Return [x, y] of the center of cell containing provided text 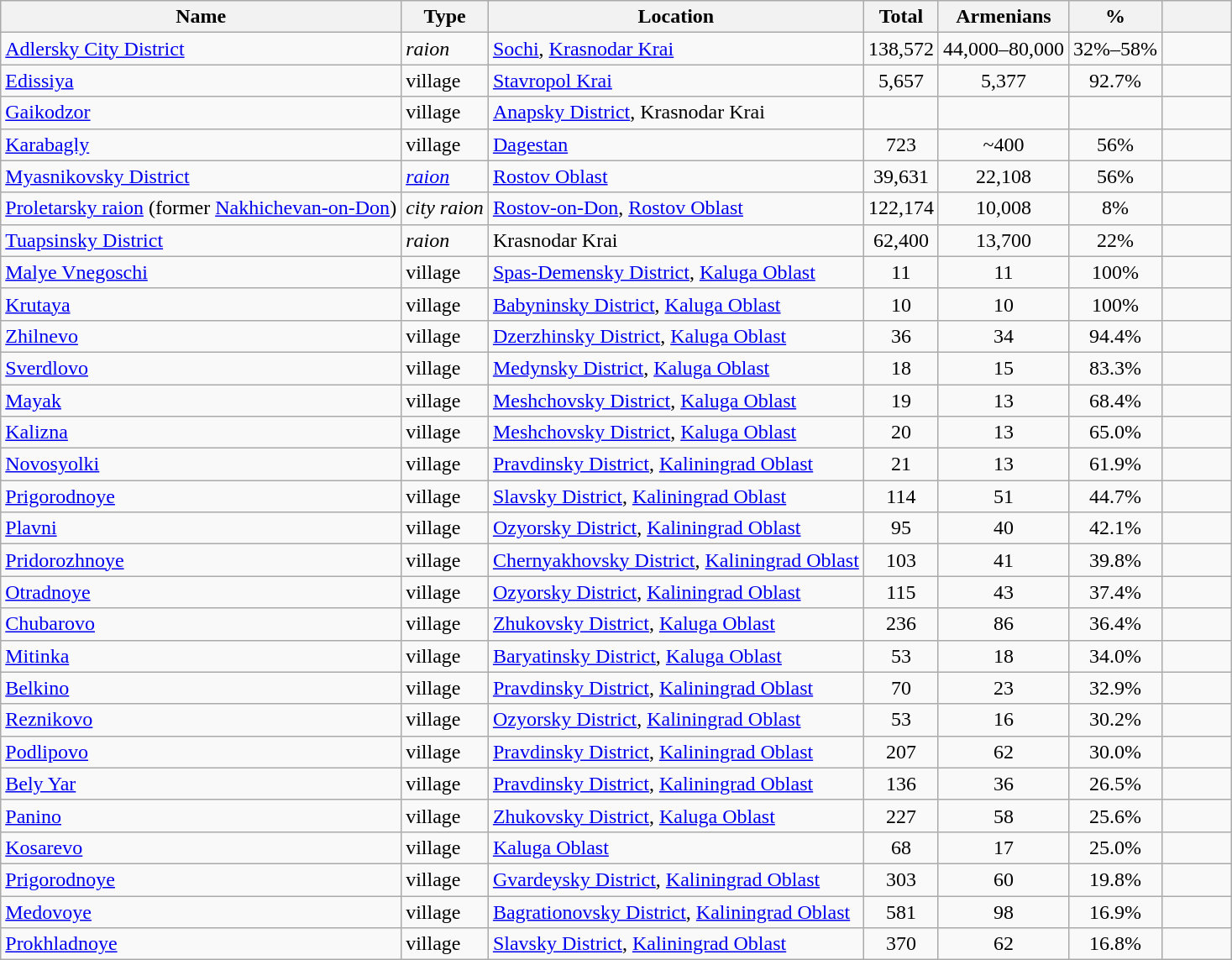
Baryatinsky District, Kaluga Oblast [675, 656]
Proletarsky raion (former Nakhichevan-on-Don) [202, 208]
Krasnodar Krai [675, 240]
60 [1003, 879]
86 [1003, 624]
10,008 [1003, 208]
22% [1115, 240]
34.0% [1115, 656]
236 [900, 624]
Adlersky City District [202, 49]
Spas-Demensky District, Kaluga Oblast [675, 272]
115 [900, 592]
39,631 [900, 176]
30.2% [1115, 720]
Myasnikovsky District [202, 176]
19.8% [1115, 879]
Rostov Oblast [675, 176]
68 [900, 847]
32%–58% [1115, 49]
Mitinka [202, 656]
Mayak [202, 401]
68.4% [1115, 401]
26.5% [1115, 784]
Sochi, Krasnodar Krai [675, 49]
Name [202, 17]
136 [900, 784]
Reznikovo [202, 720]
98 [1003, 911]
61.9% [1115, 464]
32.9% [1115, 688]
Edissiya [202, 81]
Zhilnevo [202, 336]
44,000–80,000 [1003, 49]
303 [900, 879]
8% [1115, 208]
Panino [202, 816]
83.3% [1115, 368]
Kalizna [202, 433]
Sverdlovo [202, 368]
58 [1003, 816]
5,657 [900, 81]
Podlipovo [202, 752]
Armenians [1003, 17]
114 [900, 496]
Chernyakhovsky District, Kaliningrad Oblast [675, 560]
Tuapsinsky District [202, 240]
40 [1003, 528]
36.4% [1115, 624]
17 [1003, 847]
Stavropol Krai [675, 81]
Malye Vnegoschi [202, 272]
103 [900, 560]
Pridorozhnoye [202, 560]
227 [900, 816]
94.4% [1115, 336]
Type [445, 17]
Location [675, 17]
30.0% [1115, 752]
20 [900, 433]
65.0% [1115, 433]
207 [900, 752]
22,108 [1003, 176]
~400 [1003, 144]
Bely Yar [202, 784]
13,700 [1003, 240]
44.7% [1115, 496]
5,377 [1003, 81]
370 [900, 944]
41 [1003, 560]
25.6% [1115, 816]
92.7% [1115, 81]
138,572 [900, 49]
51 [1003, 496]
15 [1003, 368]
723 [900, 144]
581 [900, 911]
Rostov-on-Don, Rostov Oblast [675, 208]
25.0% [1115, 847]
122,174 [900, 208]
Dzerzhinsky District, Kaluga Oblast [675, 336]
23 [1003, 688]
Total [900, 17]
Bagrationovsky District, Kaliningrad Oblast [675, 911]
Novosyolki [202, 464]
34 [1003, 336]
37.4% [1115, 592]
Anapsky District, Krasnodar Krai [675, 113]
62,400 [900, 240]
16.8% [1115, 944]
Otradnoye [202, 592]
Plavni [202, 528]
Karabagly [202, 144]
Krutaya [202, 304]
70 [900, 688]
19 [900, 401]
16 [1003, 720]
Medovoye [202, 911]
Chubarovo [202, 624]
Dagestan [675, 144]
Gvardeysky District, Kaliningrad Oblast [675, 879]
21 [900, 464]
Kosarevo [202, 847]
95 [900, 528]
Kaluga Oblast [675, 847]
Babyninsky District, Kaluga Oblast [675, 304]
city raion [445, 208]
Medynsky District, Kaluga Oblast [675, 368]
16.9% [1115, 911]
% [1115, 17]
39.8% [1115, 560]
42.1% [1115, 528]
Prokhladnoye [202, 944]
43 [1003, 592]
Belkino [202, 688]
Gaikodzor [202, 113]
